Output the [x, y] coordinate of the center of the cell containing the given text.  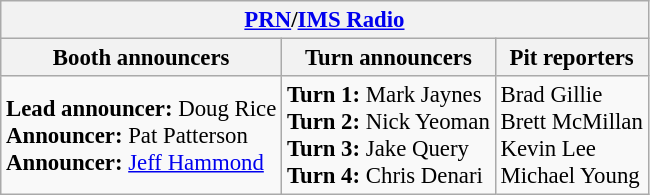
Lead announcer: Doug RiceAnnouncer: Pat PattersonAnnouncer: Jeff Hammond [142, 136]
PRN/IMS Radio [324, 20]
Turn announcers [389, 58]
Turn 1: Mark Jaynes Turn 2: Nick YeomanTurn 3: Jake QueryTurn 4: Chris Denari [389, 136]
Brad GillieBrett McMillanKevin LeeMichael Young [572, 136]
Pit reporters [572, 58]
Booth announcers [142, 58]
